Identify which cell holds the provided text, then report its (x, y) central coordinate. 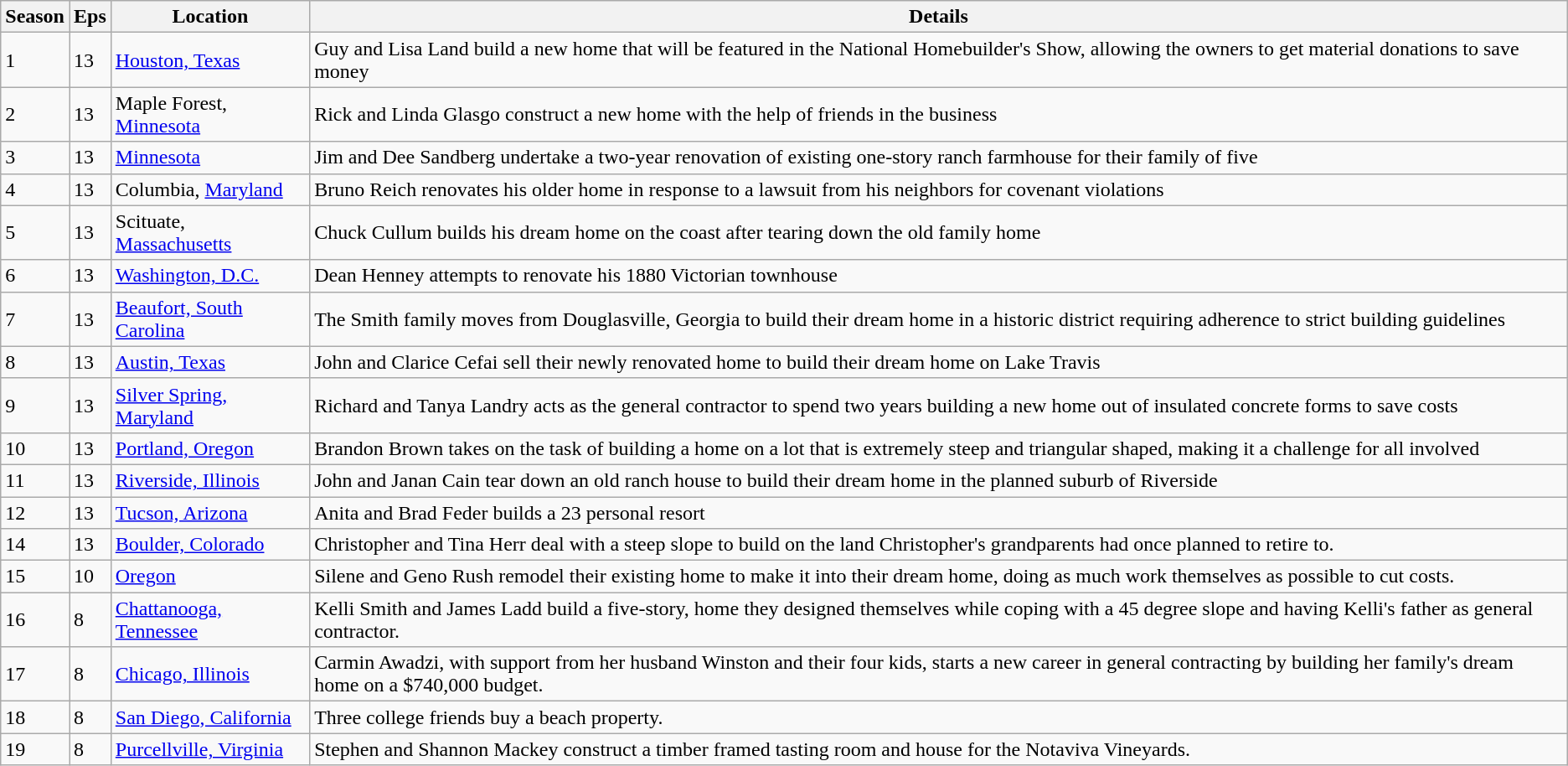
John and Janan Cain tear down an old ranch house to build their dream home in the planned suburb of Riverside (939, 480)
Stephen and Shannon Mackey construct a timber framed tasting room and house for the Notaviva Vineyards. (939, 749)
Tucson, Arizona (209, 512)
1 (35, 60)
7 (35, 318)
11 (35, 480)
Dean Henney attempts to renovate his 1880 Victorian townhouse (939, 276)
Chattanooga, Tennessee (209, 620)
Jim and Dee Sandberg undertake a two-year renovation of existing one-story ranch farmhouse for their family of five (939, 158)
3 (35, 158)
Beaufort, South Carolina (209, 318)
Maple Forest, Minnesota (209, 114)
Chicago, Illinois (209, 674)
Brandon Brown takes on the task of building a home on a lot that is extremely steep and triangular shaped, making it a challenge for all involved (939, 448)
Richard and Tanya Landry acts as the general contractor to spend two years building a new home out of insulated concrete forms to save costs (939, 406)
Chuck Cullum builds his dream home on the coast after tearing down the old family home (939, 233)
2 (35, 114)
Bruno Reich renovates his older home in response to a lawsuit from his neighbors for covenant violations (939, 189)
Christopher and Tina Herr deal with a steep slope to build on the land Christopher's grandparents had once planned to retire to. (939, 545)
15 (35, 577)
18 (35, 717)
San Diego, California (209, 717)
Austin, Texas (209, 362)
Purcellville, Virginia (209, 749)
6 (35, 276)
John and Clarice Cefai sell their newly renovated home to build their dream home on Lake Travis (939, 362)
19 (35, 749)
5 (35, 233)
Riverside, Illinois (209, 480)
17 (35, 674)
9 (35, 406)
Anita and Brad Feder builds a 23 personal resort (939, 512)
4 (35, 189)
12 (35, 512)
Portland, Oregon (209, 448)
Washington, D.C. (209, 276)
Eps (90, 17)
Details (939, 17)
Three college friends buy a beach property. (939, 717)
Oregon (209, 577)
Boulder, Colorado (209, 545)
Scituate, Massachusetts (209, 233)
16 (35, 620)
Location (209, 17)
Season (35, 17)
14 (35, 545)
Silver Spring, Maryland (209, 406)
Rick and Linda Glasgo construct a new home with the help of friends in the business (939, 114)
The Smith family moves from Douglasville, Georgia to build their dream home in a historic district requiring adherence to strict building guidelines (939, 318)
Houston, Texas (209, 60)
Minnesota (209, 158)
Columbia, Maryland (209, 189)
Silene and Geno Rush remodel their existing home to make it into their dream home, doing as much work themselves as possible to cut costs. (939, 577)
